Return the [x, y] coordinate for the center point of the cell that contains the specified text.  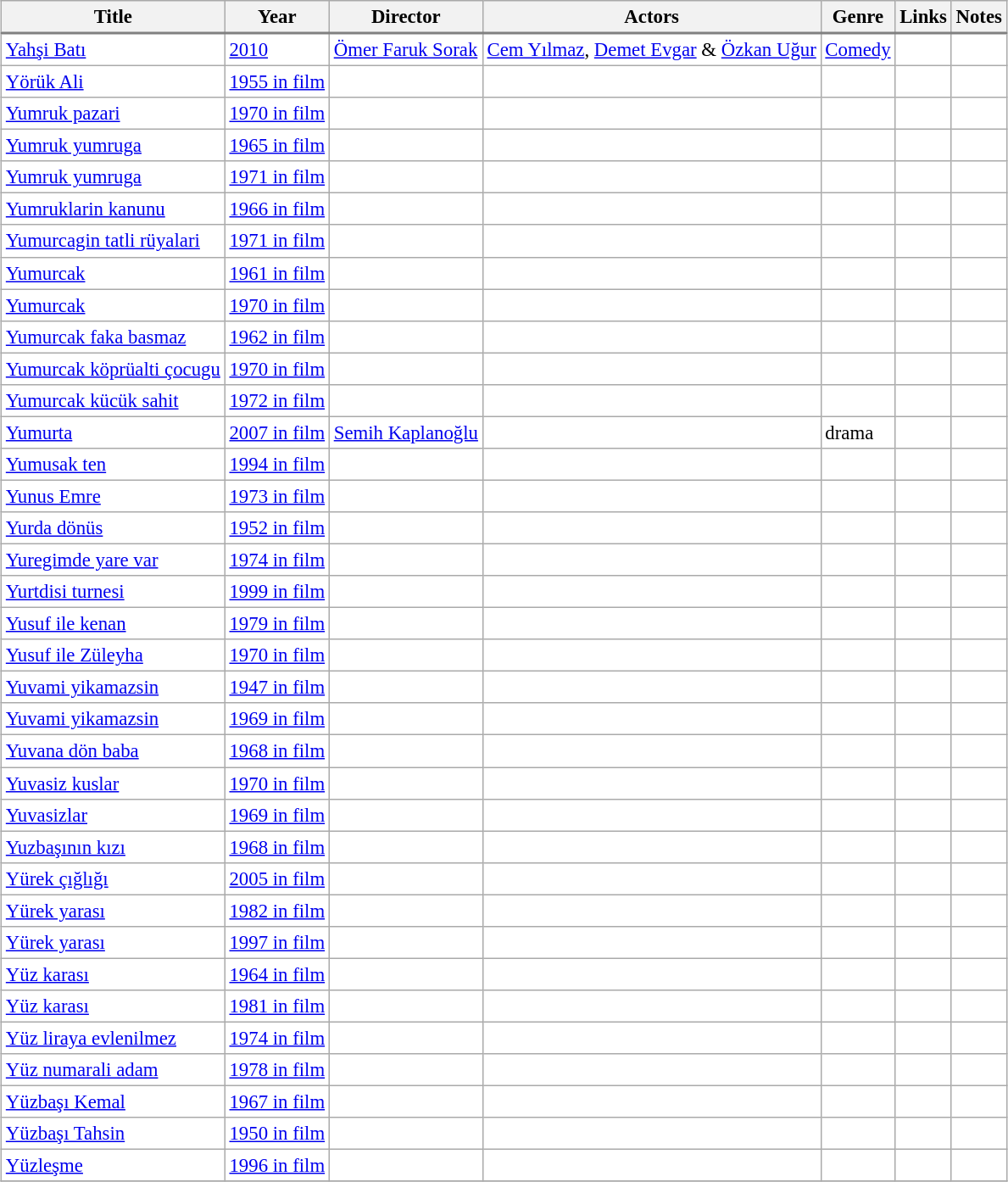
1972 in film [276, 400]
Director [405, 17]
1973 in film [276, 496]
1994 in film [276, 465]
Yumurcak kücük sahit [114, 400]
Yuzbaşının kızı [114, 847]
Yuregimde yare var [114, 560]
Yumusak ten [114, 465]
Yurtdisi turnesi [114, 592]
1978 in film [276, 1070]
1965 in film [276, 146]
Yuvana dön baba [114, 751]
Title [114, 17]
Actors [651, 17]
1967 in film [276, 1101]
Yüzbaşı Tahsin [114, 1134]
Links [923, 17]
1981 in film [276, 1006]
Yumurta [114, 432]
1982 in film [276, 911]
Yüz numarali adam [114, 1070]
Cem Yılmaz, Demet Evgar & Özkan Uğur [651, 49]
Yahşi Batı [114, 49]
Yusuf ile kenan [114, 624]
Genre [858, 17]
drama [858, 432]
Yusuf ile Züleyha [114, 655]
1961 in film [276, 273]
1947 in film [276, 688]
1966 in film [276, 209]
Yumurcak köprüalti çocugu [114, 369]
Yurda dönüs [114, 528]
Year [276, 17]
Yüzleşme [114, 1166]
1955 in film [276, 81]
Yunus Emre [114, 496]
Yumruk pazari [114, 114]
Semih Kaplanoğlu [405, 432]
Yumurcak faka basmaz [114, 337]
Yuvasizlar [114, 815]
1996 in film [276, 1166]
1999 in film [276, 592]
Yuvasiz kuslar [114, 783]
1979 in film [276, 624]
Yumurcagin tatli rüyalari [114, 241]
2005 in film [276, 878]
Yürek çığlığı [114, 878]
1962 in film [276, 337]
Comedy [858, 49]
Yörük Ali [114, 81]
1997 in film [276, 942]
Yüz liraya evlenilmez [114, 1038]
Ömer Faruk Sorak [405, 49]
1964 in film [276, 974]
Yumruklarin kanunu [114, 209]
Yüzbaşı Kemal [114, 1101]
Notes [978, 17]
2007 in film [276, 432]
2010 [276, 49]
1950 in film [276, 1134]
1952 in film [276, 528]
